Locate the cell with the specified text and output its [x, y] center coordinate. 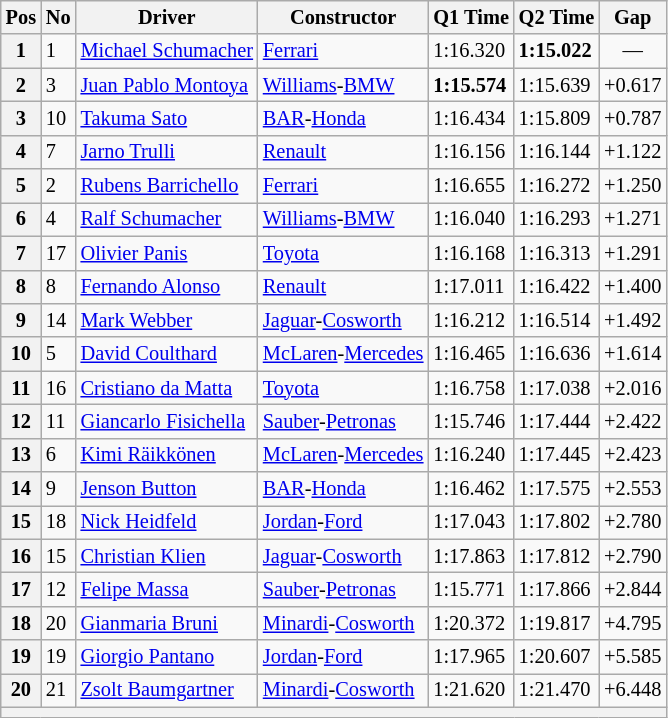
Gap [632, 17]
1:15.574 [470, 85]
Kimi Räikkönen [167, 455]
+2.422 [632, 421]
+1.250 [632, 186]
Zsolt Baumgartner [167, 690]
1:16.465 [470, 354]
Driver [167, 17]
Jenson Button [167, 489]
1:19.817 [556, 623]
1:16.313 [556, 253]
No [58, 17]
+1.291 [632, 253]
1:17.812 [556, 556]
1:16.758 [470, 388]
1:15.771 [470, 589]
1:17.802 [556, 522]
1:16.168 [470, 253]
David Coulthard [167, 354]
1:16.320 [470, 51]
1:16.240 [470, 455]
Constructor [343, 17]
1:15.809 [556, 118]
+0.617 [632, 85]
Olivier Panis [167, 253]
1:17.043 [470, 522]
1:16.040 [470, 219]
1:15.746 [470, 421]
Q2 Time [556, 17]
1:16.144 [556, 152]
Fernando Alonso [167, 287]
1:16.212 [470, 320]
1:20.607 [556, 657]
1:16.462 [470, 489]
1:17.965 [470, 657]
1:17.038 [556, 388]
+2.553 [632, 489]
Giancarlo Fisichella [167, 421]
+0.787 [632, 118]
Mark Webber [167, 320]
Nick Heidfeld [167, 522]
1:16.655 [470, 186]
Michael Schumacher [167, 51]
13 [21, 455]
+4.795 [632, 623]
Gianmaria Bruni [167, 623]
21 [58, 690]
1:16.422 [556, 287]
+2.016 [632, 388]
Rubens Barrichello [167, 186]
+1.400 [632, 287]
Christian Klien [167, 556]
1:16.514 [556, 320]
1:20.372 [470, 623]
Felipe Massa [167, 589]
1:15.022 [556, 51]
+2.423 [632, 455]
Juan Pablo Montoya [167, 85]
1:16.272 [556, 186]
+6.448 [632, 690]
1:17.011 [470, 287]
1:16.156 [470, 152]
1:17.445 [556, 455]
1:16.434 [470, 118]
Pos [21, 17]
1:17.863 [470, 556]
1:17.866 [556, 589]
+5.585 [632, 657]
+1.614 [632, 354]
+2.780 [632, 522]
1:15.639 [556, 85]
1:17.444 [556, 421]
+1.492 [632, 320]
1:21.470 [556, 690]
+2.844 [632, 589]
— [632, 51]
+1.122 [632, 152]
Takuma Sato [167, 118]
Cristiano da Matta [167, 388]
Q1 Time [470, 17]
+1.271 [632, 219]
+2.790 [632, 556]
Giorgio Pantano [167, 657]
1:16.293 [556, 219]
Jarno Trulli [167, 152]
Ralf Schumacher [167, 219]
1:17.575 [556, 489]
1:16.636 [556, 354]
1:21.620 [470, 690]
